Detect which cell encompasses the target text, then output its [X, Y] center coordinate. 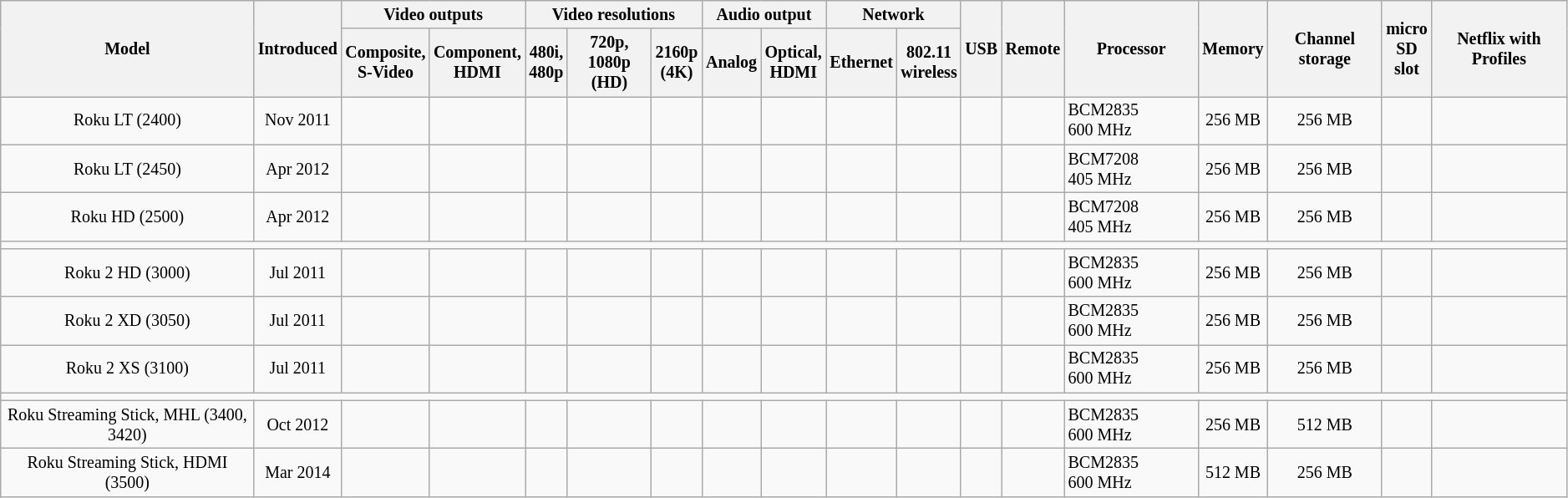
Roku 2 XD (3050) [127, 321]
Introduced [297, 48]
Roku 2 HD (3000) [127, 272]
Remote [1033, 48]
Roku Streaming Stick, HDMI (3500) [127, 473]
Processor [1131, 48]
Roku 2 XS (3100) [127, 369]
Oct 2012 [297, 424]
Nov 2011 [297, 120]
Video resolutions [614, 15]
Optical,HDMI [794, 64]
Mar 2014 [297, 473]
Audio output [764, 15]
Roku LT (2450) [127, 169]
Roku Streaming Stick, MHL (3400, 3420) [127, 424]
480i,480p [546, 64]
Roku LT (2400) [127, 120]
Ethernet [862, 64]
Analog [732, 64]
Composite,S-Video [386, 64]
2160p(4K) [677, 64]
Memory [1233, 48]
Netflix with Profiles [1499, 48]
802.11wireless [929, 64]
Roku HD (2500) [127, 217]
USB [981, 48]
Channel storage [1325, 48]
720p,1080p (HD) [609, 64]
micro SD slot [1407, 48]
Video outputs [434, 15]
Model [127, 48]
Component,HDMI [477, 64]
Network [894, 15]
